Search for the cell housing the specified text and yield its (x, y) center coordinate. 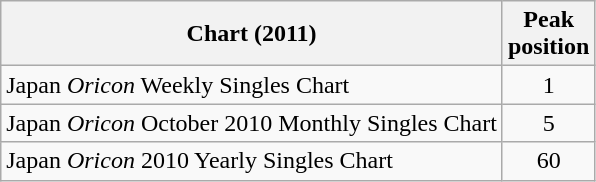
5 (548, 123)
Chart (2011) (252, 34)
Japan Oricon 2010 Yearly Singles Chart (252, 161)
1 (548, 85)
60 (548, 161)
Japan Oricon October 2010 Monthly Singles Chart (252, 123)
Peakposition (548, 34)
Japan Oricon Weekly Singles Chart (252, 85)
